Return [x, y] of the center of cell containing provided text 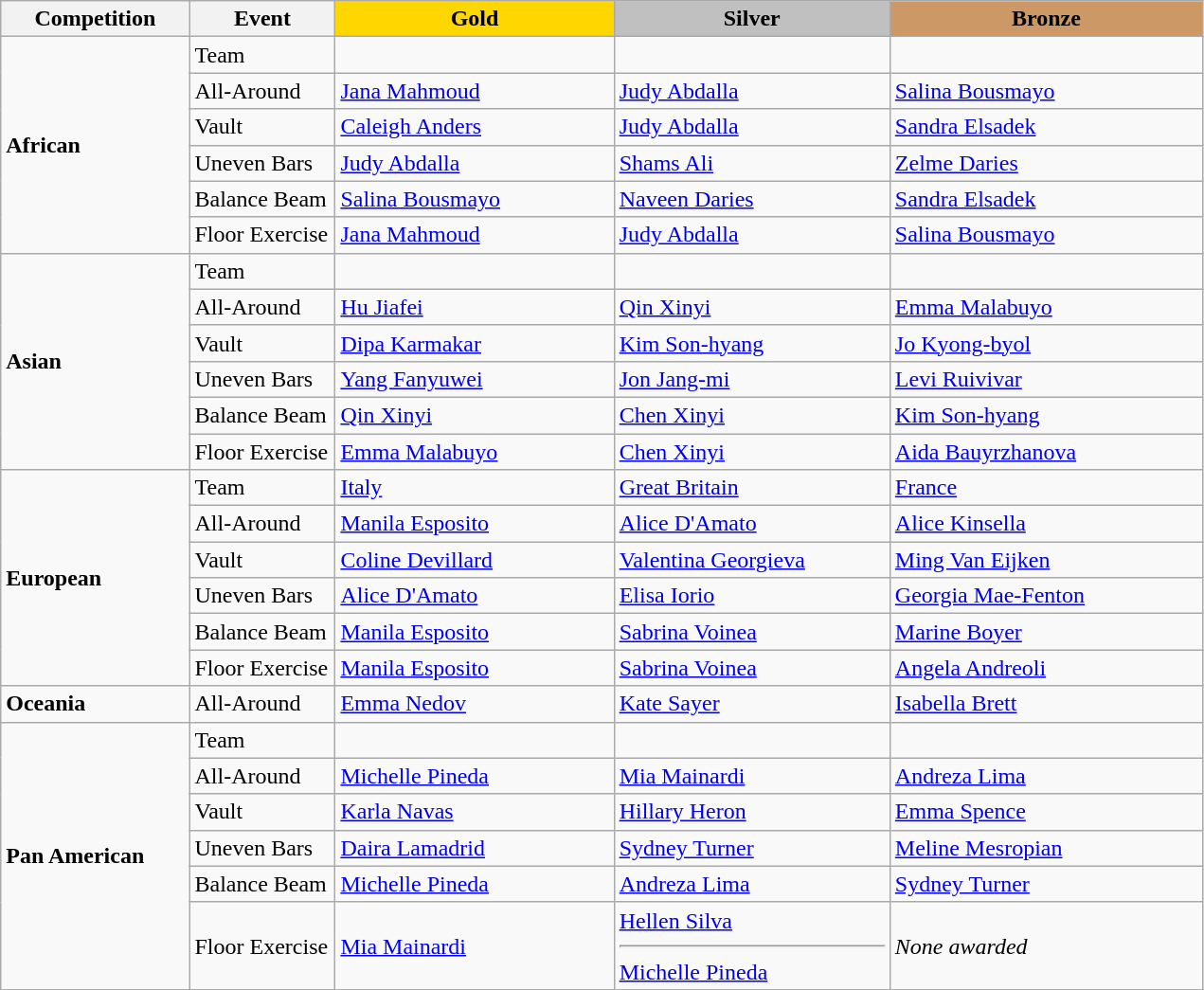
Hillary Heron [752, 812]
Valentina Georgieva [752, 560]
Bronze [1046, 19]
Hu Jiafei [475, 307]
None awarded [1046, 945]
Silver [752, 19]
Yang Fanyuwei [475, 379]
Aida Bauyrzhanova [1046, 452]
Meline Mesropian [1046, 848]
Georgia Mae-Fenton [1046, 596]
Daira Lamadrid [475, 848]
Kate Sayer [752, 704]
Elisa Iorio [752, 596]
Italy [475, 488]
Shams Ali [752, 163]
Zelme Daries [1046, 163]
Isabella Brett [1046, 704]
Levi Ruivivar [1046, 379]
Angela Andreoli [1046, 668]
Jon Jang-mi [752, 379]
Event [262, 19]
France [1046, 488]
Competition [95, 19]
Alice Kinsella [1046, 524]
Dipa Karmakar [475, 343]
Coline Devillard [475, 560]
Karla Navas [475, 812]
Naveen Daries [752, 199]
African [95, 145]
Hellen Silva Michelle Pineda [752, 945]
Asian [95, 361]
Gold [475, 19]
Great Britain [752, 488]
Caleigh Anders [475, 127]
Emma Nedov [475, 704]
Oceania [95, 704]
Marine Boyer [1046, 632]
Jo Kyong-byol [1046, 343]
European [95, 578]
Pan American [95, 855]
Emma Spence [1046, 812]
Ming Van Eijken [1046, 560]
